Search for the cell housing the specified text and yield its [x, y] center coordinate. 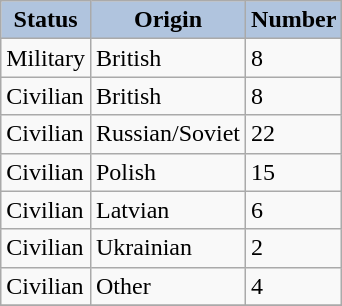
4 [294, 286]
Military [46, 58]
Status [46, 20]
2 [294, 248]
15 [294, 172]
Origin [168, 20]
Ukrainian [168, 248]
6 [294, 210]
Number [294, 20]
Other [168, 286]
Russian/Soviet [168, 134]
Latvian [168, 210]
22 [294, 134]
Polish [168, 172]
